Locate the cell with the specified text and output its (X, Y) center coordinate. 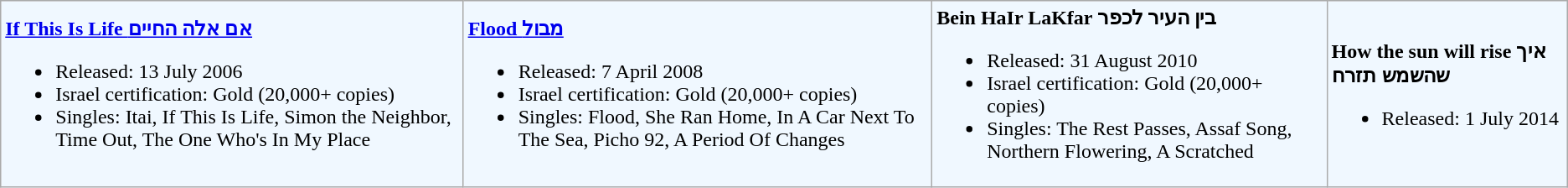
How the sun will rise איך שהשמש תזרחReleased: 1 July 2014 (1447, 94)
